Detect which cell encompasses the target text, then output its [X, Y] center coordinate. 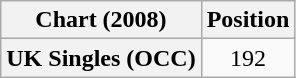
Chart (2008) [101, 20]
UK Singles (OCC) [101, 58]
Position [248, 20]
192 [248, 58]
